Return (X, Y) of the center of cell containing provided text 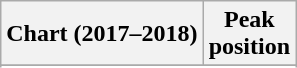
Chart (2017–2018) (102, 34)
Peakposition (249, 34)
